Return (x, y) of the center of cell containing provided text 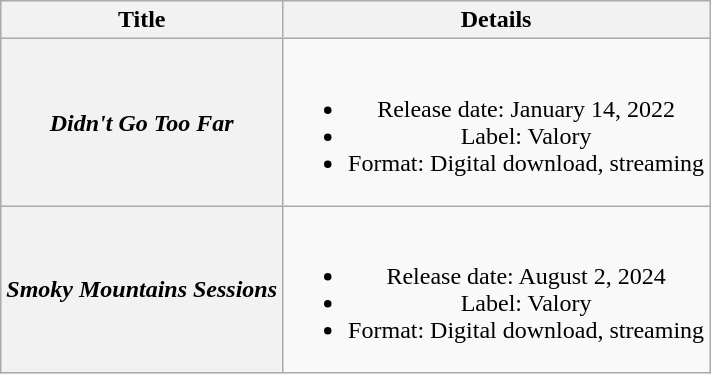
Title (142, 20)
Details (496, 20)
Didn't Go Too Far (142, 122)
Smoky Mountains Sessions (142, 290)
Release date: August 2, 2024Label: ValoryFormat: Digital download, streaming (496, 290)
Release date: January 14, 2022Label: ValoryFormat: Digital download, streaming (496, 122)
